Capture the cell that displays the provided text and extract its [x, y] central coordinate. 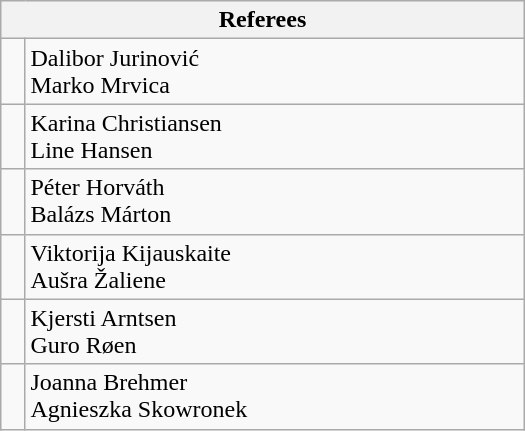
Péter HorváthBalázs Márton [274, 202]
Viktorija KijauskaiteAušra Žaliene [274, 266]
Karina ChristiansenLine Hansen [274, 136]
Joanna BrehmerAgnieszka Skowronek [274, 396]
Dalibor JurinovićMarko Mrvica [274, 72]
Kjersti ArntsenGuro Røen [274, 332]
Referees [263, 20]
